Pinpoint the cell where the given text exists, returning its [x, y] midpoint coordinate. 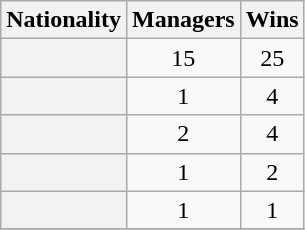
Managers [183, 20]
25 [272, 58]
15 [183, 58]
Nationality [64, 20]
Wins [272, 20]
